Determine the (X, Y) coordinate at the center of the cell enclosing the given text.  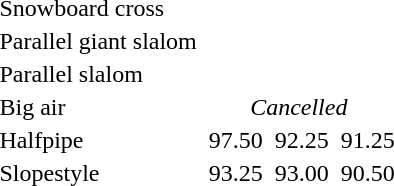
92.25 (302, 140)
97.50 (236, 140)
